Identify which cell holds the provided text, then report its [X, Y] central coordinate. 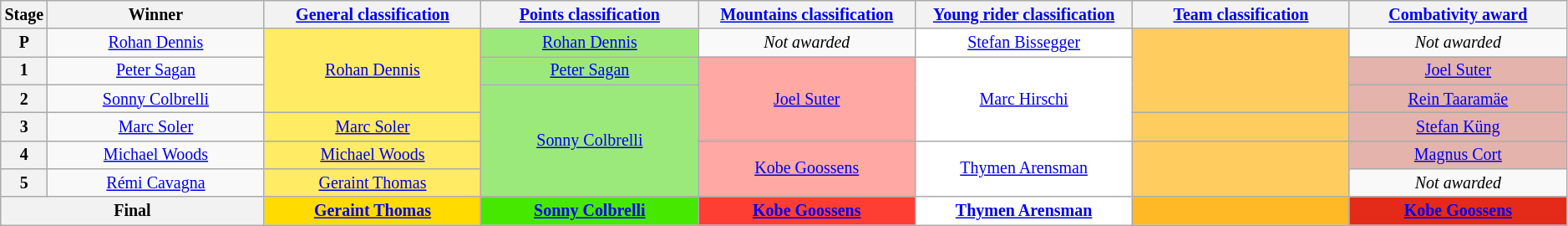
Rein Taaramäe [1458, 99]
Points classification [590, 15]
Stefan Küng [1458, 127]
Rémi Cavagna [155, 182]
Magnus Cort [1458, 154]
Team classification [1241, 15]
Combativity award [1458, 15]
4 [24, 154]
3 [24, 127]
Young rider classification [1024, 15]
P [24, 44]
Stage [24, 15]
Mountains classification [807, 15]
General classification [373, 15]
5 [24, 182]
Marc Hirschi [1024, 99]
1 [24, 70]
Stefan Bissegger [1024, 44]
Winner [155, 15]
2 [24, 99]
Final [132, 211]
